Determine the (X, Y) coordinate at the center of the cell enclosing the given text.  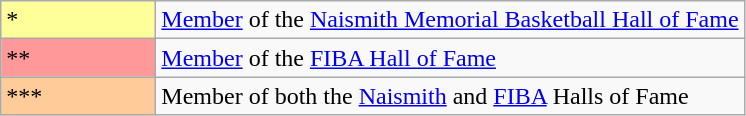
Member of the Naismith Memorial Basketball Hall of Fame (450, 20)
* (78, 20)
** (78, 58)
*** (78, 96)
Member of both the Naismith and FIBA Halls of Fame (450, 96)
Member of the FIBA Hall of Fame (450, 58)
